Return [x, y] of the center of cell containing provided text 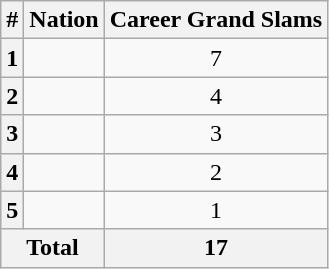
17 [216, 248]
# [12, 20]
Career Grand Slams [216, 20]
5 [12, 210]
Nation [64, 20]
7 [216, 58]
Total [52, 248]
